Return (X, Y) of the center of cell containing provided text 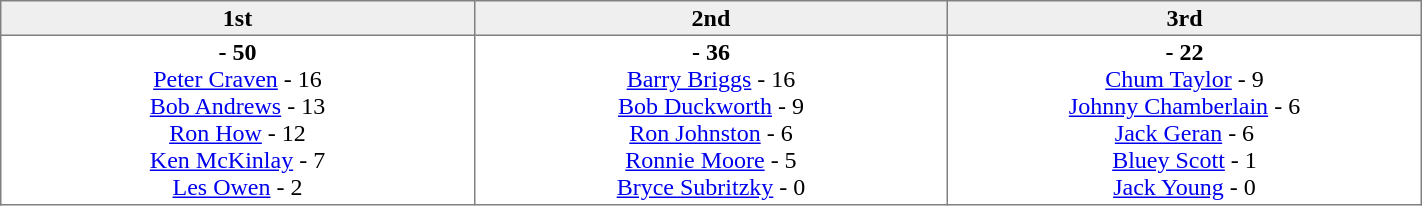
1st (238, 18)
2nd (710, 18)
- 36Barry Briggs - 16Bob Duckworth - 9Ron Johnston - 6Ronnie Moore - 5Bryce Subritzky - 0 (710, 120)
- 50Peter Craven - 16Bob Andrews - 13Ron How - 12Ken McKinlay - 7Les Owen - 2 (238, 120)
3rd (1185, 18)
- 22Chum Taylor - 9Johnny Chamberlain - 6Jack Geran - 6Bluey Scott - 1Jack Young - 0 (1185, 120)
